Output the [x, y] coordinate of the center of the cell containing the given text.  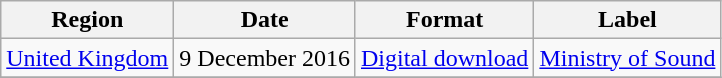
Date [265, 20]
Region [88, 20]
Label [628, 20]
Ministry of Sound [628, 58]
Format [444, 20]
United Kingdom [88, 58]
9 December 2016 [265, 58]
Digital download [444, 58]
